Locate the cell with the specified text and output its (x, y) center coordinate. 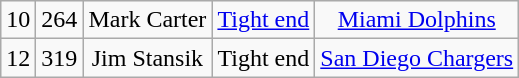
San Diego Chargers (417, 58)
264 (60, 20)
10 (18, 20)
319 (60, 58)
Jim Stansik (148, 58)
12 (18, 58)
Miami Dolphins (417, 20)
Mark Carter (148, 20)
